Return [x, y] of the center of cell containing provided text 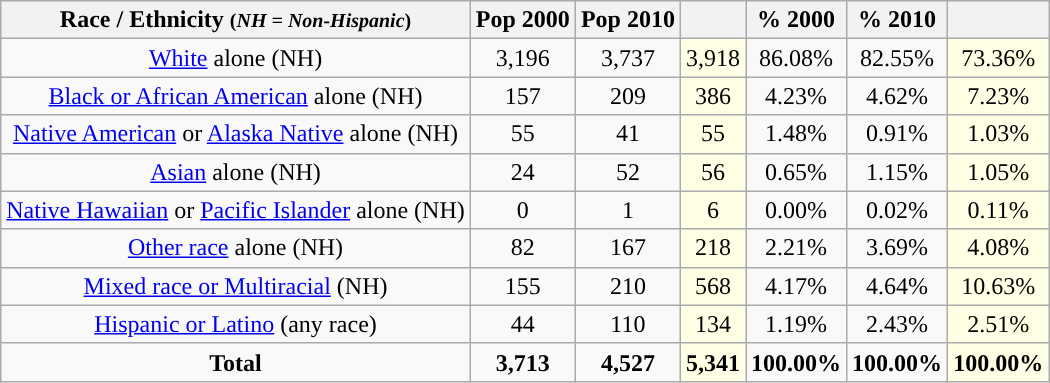
209 [628, 96]
Mixed race or Multiracial (NH) [236, 286]
0.00% [796, 210]
73.36% [998, 58]
3,737 [628, 58]
Race / Ethnicity (NH = Non-Hispanic) [236, 20]
24 [522, 172]
210 [628, 286]
2.51% [998, 324]
Pop 2000 [522, 20]
56 [712, 172]
1.48% [796, 134]
Black or African American alone (NH) [236, 96]
5,341 [712, 362]
1.03% [998, 134]
218 [712, 248]
44 [522, 324]
0.65% [796, 172]
Hispanic or Latino (any race) [236, 324]
0.02% [898, 210]
386 [712, 96]
167 [628, 248]
4.62% [898, 96]
4.17% [796, 286]
10.63% [998, 286]
0.91% [898, 134]
568 [712, 286]
4.08% [998, 248]
3,713 [522, 362]
Native American or Alaska Native alone (NH) [236, 134]
Asian alone (NH) [236, 172]
41 [628, 134]
Pop 2010 [628, 20]
3,918 [712, 58]
110 [628, 324]
3,196 [522, 58]
% 2000 [796, 20]
4,527 [628, 362]
155 [522, 286]
0.11% [998, 210]
1.15% [898, 172]
86.08% [796, 58]
0 [522, 210]
White alone (NH) [236, 58]
4.64% [898, 286]
Other race alone (NH) [236, 248]
82 [522, 248]
134 [712, 324]
Total [236, 362]
2.43% [898, 324]
52 [628, 172]
6 [712, 210]
82.55% [898, 58]
1.05% [998, 172]
157 [522, 96]
3.69% [898, 248]
4.23% [796, 96]
1.19% [796, 324]
Native Hawaiian or Pacific Islander alone (NH) [236, 210]
1 [628, 210]
% 2010 [898, 20]
2.21% [796, 248]
7.23% [998, 96]
